Extract the (X, Y) coordinate from the center of the cell holding the provided text.  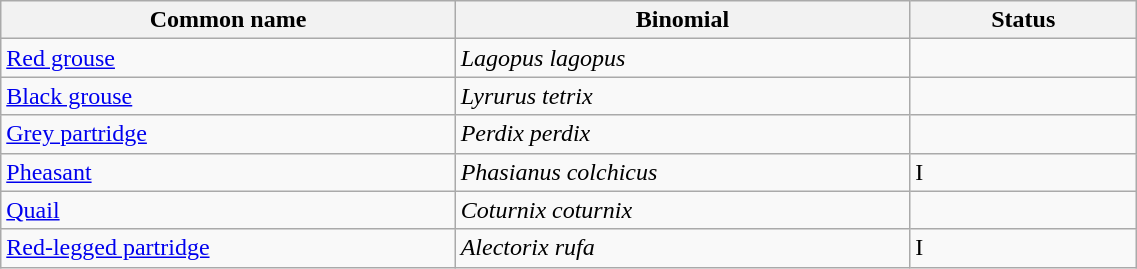
Red grouse (228, 58)
Perdix perdix (682, 134)
Status (1024, 20)
Red-legged partridge (228, 248)
Coturnix coturnix (682, 210)
Quail (228, 210)
Alectorix rufa (682, 248)
Lyrurus tetrix (682, 96)
Pheasant (228, 172)
Common name (228, 20)
Phasianus colchicus (682, 172)
Black grouse (228, 96)
Grey partridge (228, 134)
Lagopus lagopus (682, 58)
Binomial (682, 20)
